Output the [x, y] coordinate of the center of the cell containing the given text.  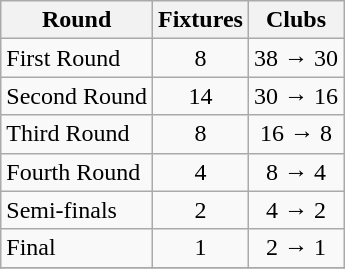
2 → 1 [296, 248]
8 → 4 [296, 172]
Third Round [77, 134]
Semi-finals [77, 210]
Fourth Round [77, 172]
4 → 2 [296, 210]
38 → 30 [296, 58]
1 [200, 248]
Final [77, 248]
Clubs [296, 20]
4 [200, 172]
16 → 8 [296, 134]
Second Round [77, 96]
First Round [77, 58]
Fixtures [200, 20]
Round [77, 20]
30 → 16 [296, 96]
14 [200, 96]
2 [200, 210]
